Locate the cell with the specified text and output its (x, y) center coordinate. 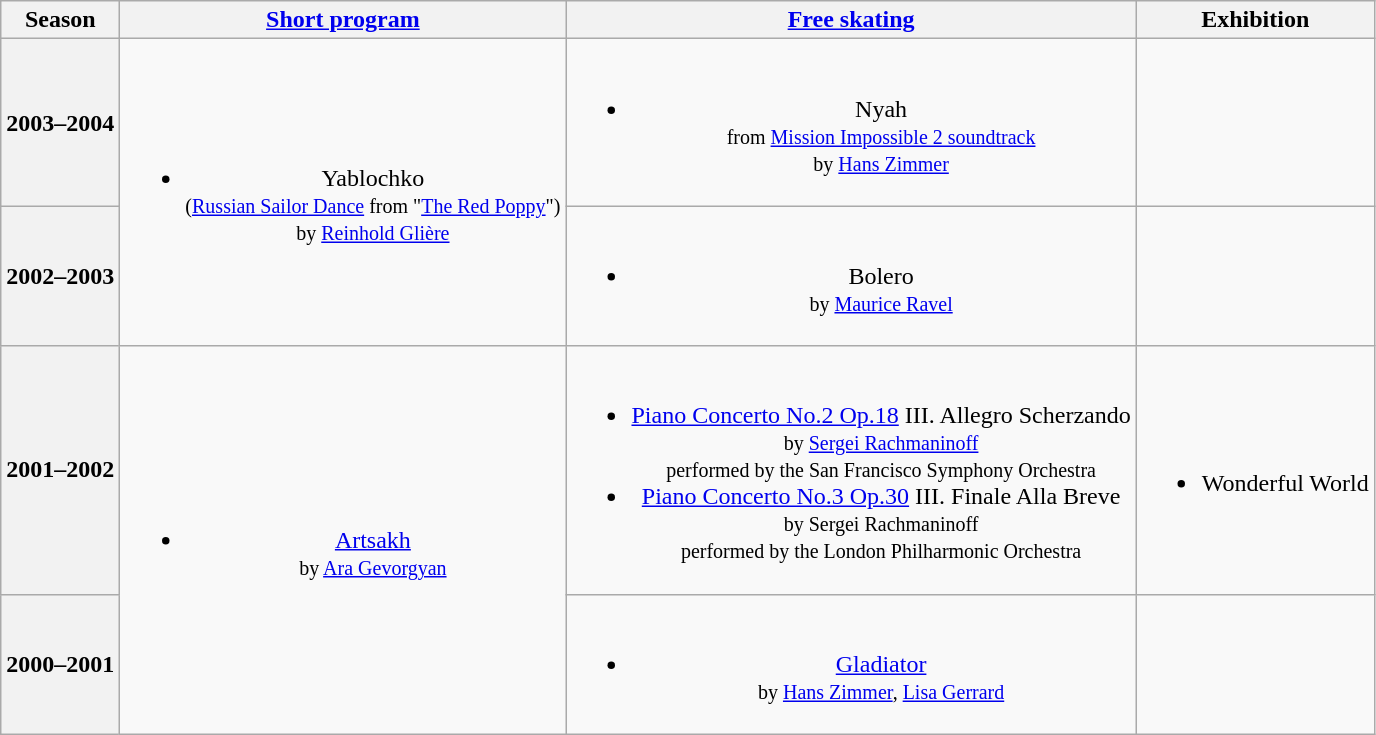
2000–2001 (60, 664)
Wonderful World (1255, 470)
Yablochko (Russian Sailor Dance from "The Red Poppy") by Reinhold Glière (343, 192)
Short program (343, 20)
Bolero by Maurice Ravel (851, 276)
Gladiator by Hans Zimmer, Lisa Gerrard (851, 664)
Exhibition (1255, 20)
Free skating (851, 20)
2002–2003 (60, 276)
Season (60, 20)
Nyah from Mission Impossible 2 soundtrack by Hans Zimmer (851, 122)
Artsakh by Ara Gevorgyan (343, 540)
2003–2004 (60, 122)
2001–2002 (60, 470)
